Identify which cell holds the provided text, then report its (X, Y) central coordinate. 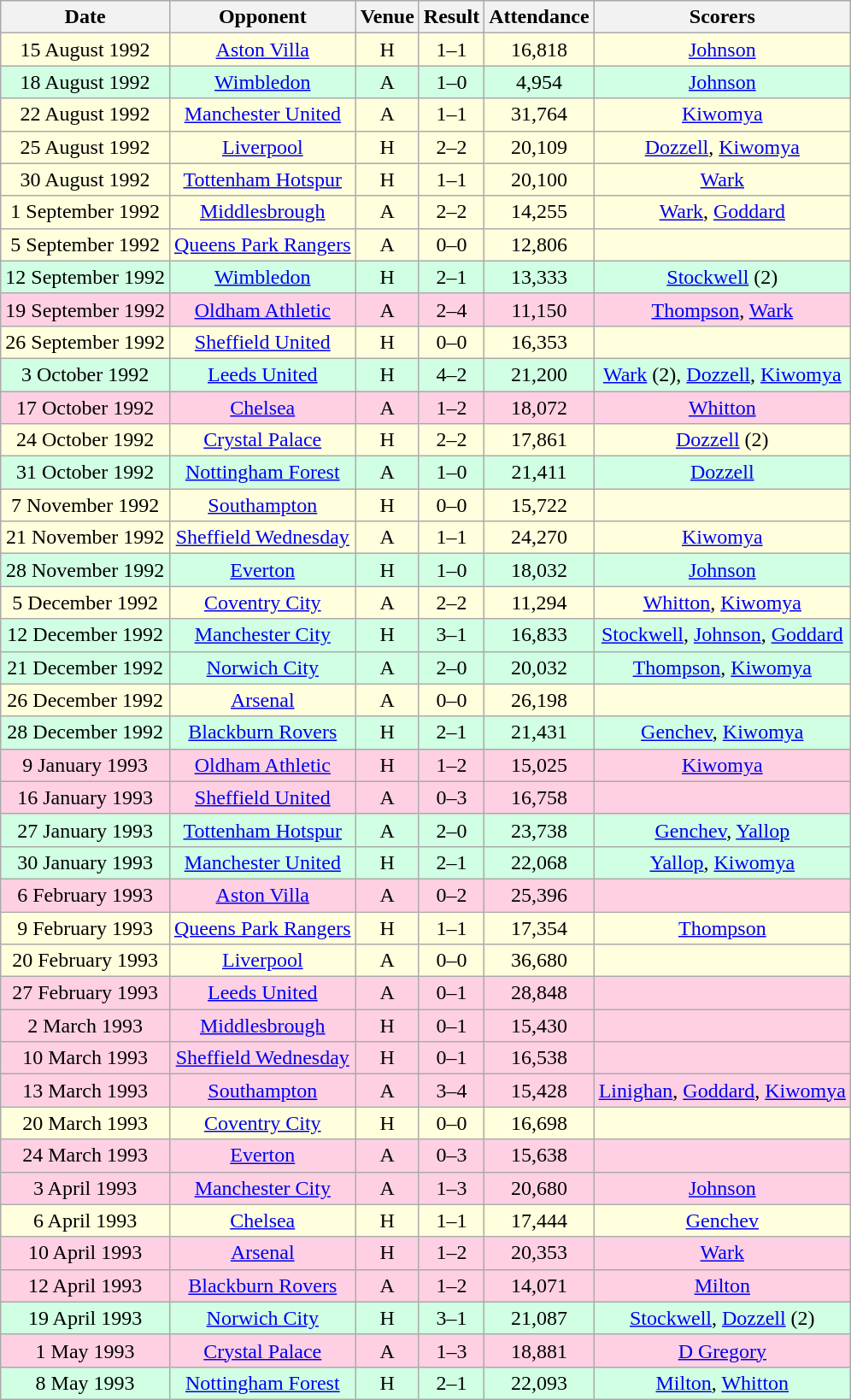
25 August 1992 (85, 147)
24,270 (539, 538)
12,806 (539, 244)
30 August 1992 (85, 179)
3 October 1992 (85, 374)
7 November 1992 (85, 505)
11,294 (539, 603)
20,680 (539, 1188)
20,100 (539, 179)
20,353 (539, 1253)
31,764 (539, 115)
14,071 (539, 1285)
24 October 1992 (85, 440)
20,032 (539, 668)
0–2 (451, 895)
18,072 (539, 408)
Dozzell (722, 473)
15,025 (539, 765)
Wark (2), Dozzell, Kiwomya (722, 374)
4,954 (539, 82)
15 August 1992 (85, 50)
19 September 1992 (85, 309)
8 May 1993 (85, 1383)
16,353 (539, 342)
16,818 (539, 50)
30 January 1993 (85, 862)
D Gregory (722, 1350)
16,538 (539, 1058)
Whitton, Kiwomya (722, 603)
Dozzell (2) (722, 440)
Linighan, Goddard, Kiwomya (722, 1091)
Result (451, 17)
11,150 (539, 309)
Thompson, Wark (722, 309)
15,722 (539, 505)
13 March 1993 (85, 1091)
Date (85, 17)
21 December 1992 (85, 668)
18 August 1992 (85, 82)
Dozzell, Kiwomya (722, 147)
22,068 (539, 862)
18,881 (539, 1350)
3 April 1993 (85, 1188)
15,428 (539, 1091)
19 April 1993 (85, 1318)
16,698 (539, 1123)
Wark, Goddard (722, 212)
12 April 1993 (85, 1285)
21,431 (539, 732)
Yallop, Kiwomya (722, 862)
16 January 1993 (85, 797)
28 December 1992 (85, 732)
Genchev (722, 1221)
26,198 (539, 700)
26 September 1992 (85, 342)
12 September 1992 (85, 277)
10 April 1993 (85, 1253)
21 November 1992 (85, 538)
21,411 (539, 473)
1 September 1992 (85, 212)
17 October 1992 (85, 408)
Milton (722, 1285)
17,861 (539, 440)
20,109 (539, 147)
Stockwell, Dozzell (2) (722, 1318)
16,833 (539, 635)
15,430 (539, 1026)
Stockwell (2) (722, 277)
2–4 (451, 309)
9 January 1993 (85, 765)
21,087 (539, 1318)
2 March 1993 (85, 1026)
Thompson (722, 927)
Attendance (539, 17)
36,680 (539, 961)
6 April 1993 (85, 1221)
28,848 (539, 993)
20 February 1993 (85, 961)
Thompson, Kiwomya (722, 668)
Genchev, Kiwomya (722, 732)
21,200 (539, 374)
Scorers (722, 17)
Whitton (722, 408)
31 October 1992 (85, 473)
17,444 (539, 1221)
4–2 (451, 374)
5 September 1992 (85, 244)
28 November 1992 (85, 570)
Stockwell, Johnson, Goddard (722, 635)
Opponent (262, 17)
14,255 (539, 212)
22,093 (539, 1383)
24 March 1993 (85, 1156)
Venue (387, 17)
10 March 1993 (85, 1058)
1 May 1993 (85, 1350)
Genchev, Yallop (722, 830)
16,758 (539, 797)
9 February 1993 (85, 927)
Milton, Whitton (722, 1383)
18,032 (539, 570)
17,354 (539, 927)
27 February 1993 (85, 993)
12 December 1992 (85, 635)
26 December 1992 (85, 700)
3–4 (451, 1091)
6 February 1993 (85, 895)
5 December 1992 (85, 603)
23,738 (539, 830)
27 January 1993 (85, 830)
13,333 (539, 277)
25,396 (539, 895)
22 August 1992 (85, 115)
15,638 (539, 1156)
20 March 1993 (85, 1123)
